Return the [X, Y] coordinate for the center point of the cell that contains the specified text.  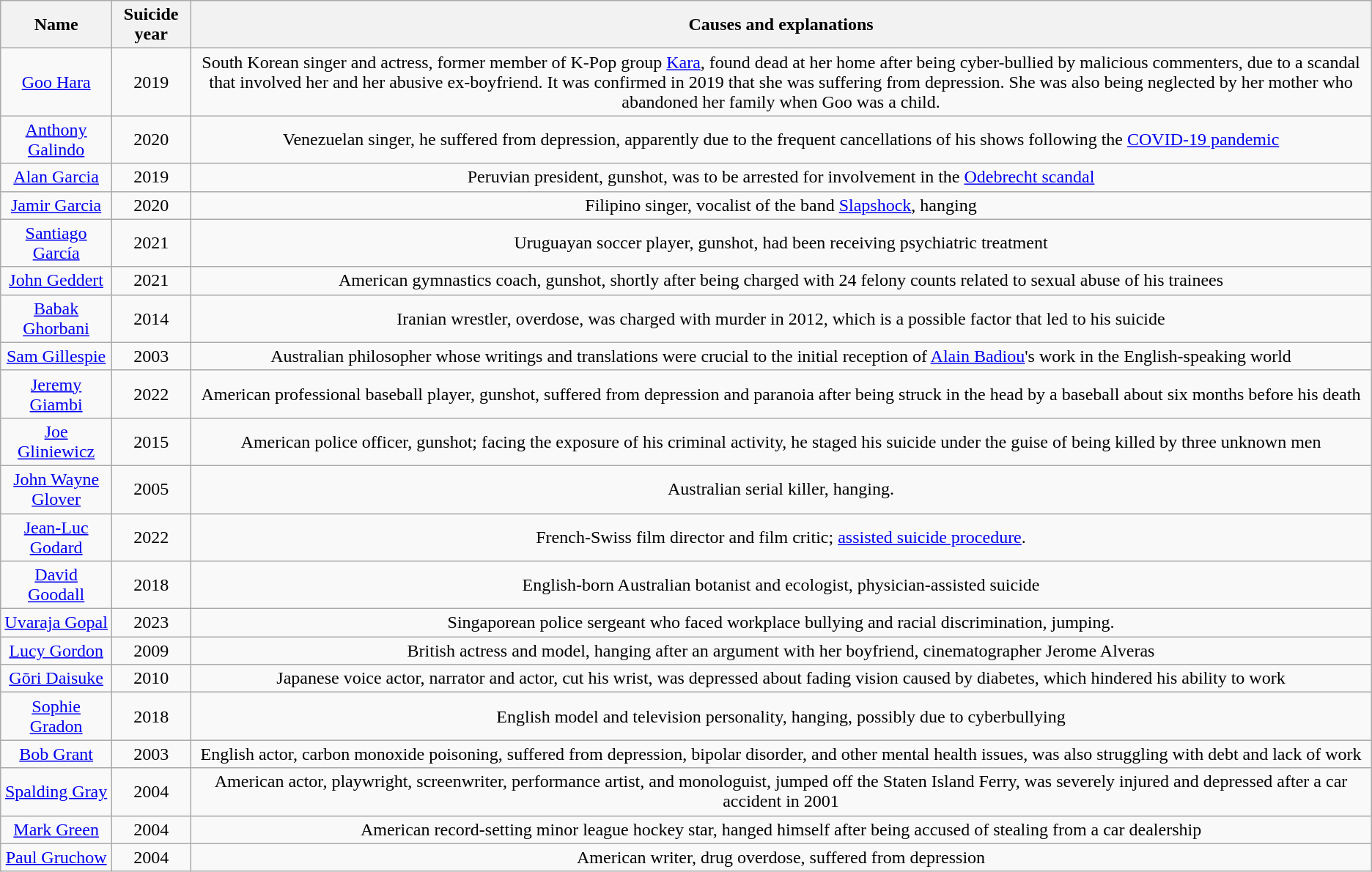
Spalding Gray [56, 791]
John Wayne Glover [56, 489]
Australian philosopher whose writings and translations were crucial to the initial reception of Alain Badiou's work in the English-speaking world [781, 356]
Anthony Galindo [56, 139]
British actress and model, hanging after an argument with her boyfriend, cinematographer Jerome Alveras [781, 651]
2023 [151, 623]
Santiago García [56, 243]
2009 [151, 651]
Uvaraja Gopal [56, 623]
American record-setting minor league hockey star, hanged himself after being accused of stealing from a car dealership [781, 829]
Japanese voice actor, narrator and actor, cut his wrist, was depressed about fading vision caused by diabetes, which hindered his ability to work [781, 679]
Mark Green [56, 829]
2010 [151, 679]
French-Swiss film director and film critic; assisted suicide procedure. [781, 536]
Sam Gillespie [56, 356]
Goo Hara [56, 82]
Bob Grant [56, 754]
Filipino singer, vocalist of the band Slapshock, hanging [781, 205]
2014 [151, 318]
Babak Ghorbani [56, 318]
English model and television personality, hanging, possibly due to cyberbullying [781, 717]
American gymnastics coach, gunshot, shortly after being charged with 24 felony counts related to sexual abuse of his trainees [781, 281]
Suicide year [151, 25]
2015 [151, 441]
Singaporean police sergeant who faced workplace bullying and racial discrimination, jumping. [781, 623]
Sophie Gradon [56, 717]
John Geddert [56, 281]
Iranian wrestler, overdose, was charged with murder in 2012, which is a possible factor that led to his suicide [781, 318]
Joe Gliniewicz [56, 441]
American writer, drug overdose, suffered from depression [781, 857]
Uruguayan soccer player, gunshot, had been receiving psychiatric treatment [781, 243]
Lucy Gordon [56, 651]
English-born Australian botanist and ecologist, physician-assisted suicide [781, 585]
David Goodall [56, 585]
Peruvian president, gunshot, was to be arrested for involvement in the Odebrecht scandal [781, 177]
Causes and explanations [781, 25]
Gōri Daisuke [56, 679]
Jean-Luc Godard [56, 536]
Jamir Garcia [56, 205]
Jeremy Giambi [56, 394]
Paul Gruchow [56, 857]
Venezuelan singer, he suffered from depression, apparently due to the frequent cancellations of his shows following the COVID-19 pandemic [781, 139]
Alan Garcia [56, 177]
Australian serial killer, hanging. [781, 489]
Name [56, 25]
2005 [151, 489]
